Search for the cell housing the specified text and yield its (x, y) center coordinate. 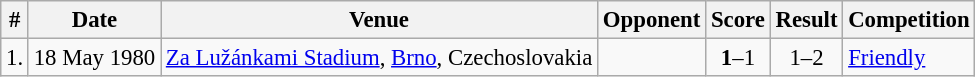
1. (15, 58)
Venue (380, 20)
Za Lužánkami Stadium, Brno, Czechoslovakia (380, 58)
Competition (909, 20)
Friendly (909, 58)
Date (94, 20)
# (15, 20)
1–2 (806, 58)
Opponent (652, 20)
1–1 (738, 58)
18 May 1980 (94, 58)
Result (806, 20)
Score (738, 20)
